Determine the [X, Y] coordinate at the center of the cell enclosing the given text.  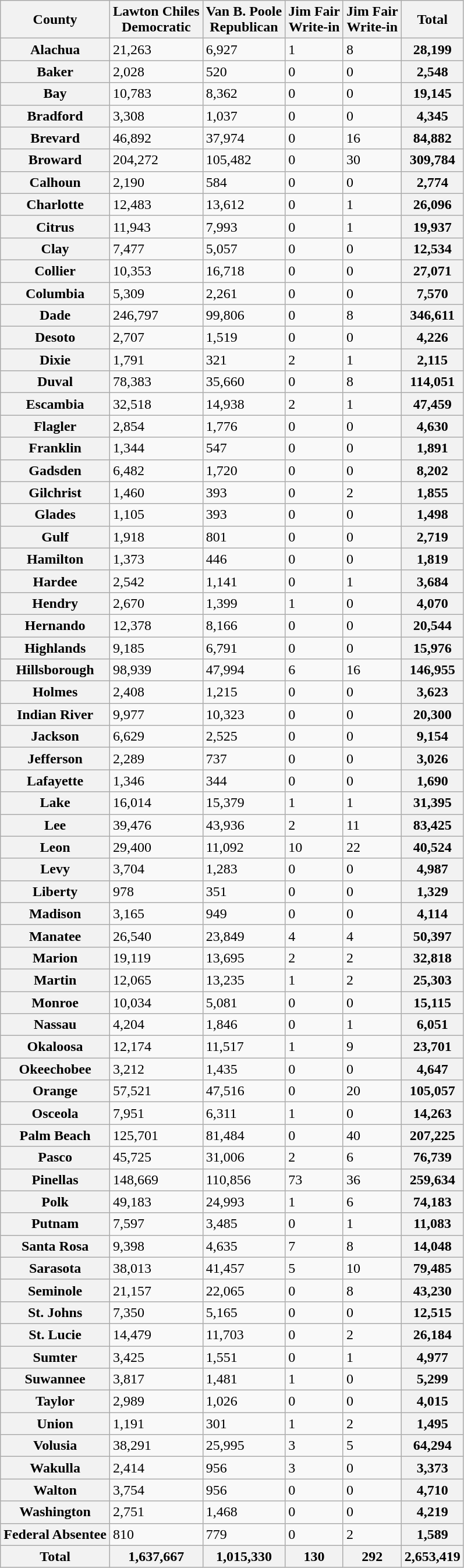
Nassau [55, 1025]
43,230 [432, 1290]
Leon [55, 847]
16,014 [156, 803]
321 [244, 360]
39,476 [156, 825]
737 [244, 759]
12,065 [156, 980]
301 [244, 1424]
1,015,330 [244, 1556]
11,092 [244, 847]
12,515 [432, 1312]
Pinellas [55, 1180]
50,397 [432, 936]
81,484 [244, 1135]
584 [244, 182]
8,202 [432, 470]
78,383 [156, 382]
47,994 [244, 670]
10,783 [156, 94]
1,399 [244, 603]
246,797 [156, 316]
Union [55, 1424]
344 [244, 781]
10,323 [244, 714]
3,212 [156, 1069]
19,145 [432, 94]
43,936 [244, 825]
36 [372, 1180]
12,378 [156, 625]
7,477 [156, 249]
76,739 [432, 1158]
4,987 [432, 869]
1,637,667 [156, 1556]
146,955 [432, 670]
31,006 [244, 1158]
Liberty [55, 891]
Taylor [55, 1401]
3,754 [156, 1490]
21,157 [156, 1290]
1,791 [156, 360]
11,083 [432, 1224]
Federal Absentee [55, 1534]
26,096 [432, 204]
3,308 [156, 116]
9,154 [432, 737]
1,551 [244, 1357]
346,611 [432, 316]
Lee [55, 825]
14,263 [432, 1113]
84,882 [432, 138]
11 [372, 825]
1,776 [244, 426]
10,353 [156, 271]
25,995 [244, 1446]
Hardee [55, 581]
County [55, 20]
7,951 [156, 1113]
130 [314, 1556]
Lawton ChilesDemocratic [156, 20]
4,114 [432, 914]
79,485 [432, 1268]
Hendry [55, 603]
4,977 [432, 1357]
1,283 [244, 869]
1,346 [156, 781]
Hillsborough [55, 670]
57,521 [156, 1091]
99,806 [244, 316]
27,071 [432, 271]
7,993 [244, 226]
7,570 [432, 293]
St. Johns [55, 1312]
4,226 [432, 338]
41,457 [244, 1268]
31,395 [432, 803]
28,199 [432, 49]
Gilchrist [55, 493]
2,190 [156, 182]
24,993 [244, 1202]
520 [244, 72]
4,647 [432, 1069]
1,105 [156, 515]
3,165 [156, 914]
St. Lucie [55, 1335]
22 [372, 847]
2,028 [156, 72]
978 [156, 891]
Monroe [55, 1002]
148,669 [156, 1180]
1,690 [432, 781]
1,141 [244, 581]
Dixie [55, 360]
446 [244, 559]
Alachua [55, 49]
Highlands [55, 648]
14,479 [156, 1335]
Manatee [55, 936]
Santa Rosa [55, 1246]
Glades [55, 515]
38,013 [156, 1268]
Gadsden [55, 470]
32,818 [432, 958]
12,483 [156, 204]
13,235 [244, 980]
16,718 [244, 271]
83,425 [432, 825]
13,612 [244, 204]
1,344 [156, 448]
32,518 [156, 404]
4,219 [432, 1512]
105,482 [244, 160]
1,215 [244, 692]
3,623 [432, 692]
1,329 [432, 891]
14,048 [432, 1246]
Flagler [55, 426]
2,707 [156, 338]
1,498 [432, 515]
1,435 [244, 1069]
6,791 [244, 648]
2,719 [432, 537]
47,459 [432, 404]
40,524 [432, 847]
Holmes [55, 692]
26,184 [432, 1335]
37,974 [244, 138]
2,542 [156, 581]
3,425 [156, 1357]
801 [244, 537]
15,379 [244, 803]
Wakulla [55, 1468]
207,225 [432, 1135]
3,373 [432, 1468]
4,635 [244, 1246]
8,362 [244, 94]
949 [244, 914]
14,938 [244, 404]
1,819 [432, 559]
Franklin [55, 448]
114,051 [432, 382]
5,165 [244, 1312]
26,540 [156, 936]
Palm Beach [55, 1135]
Broward [55, 160]
74,183 [432, 1202]
Calhoun [55, 182]
Duval [55, 382]
7,597 [156, 1224]
1,481 [244, 1379]
4,345 [432, 116]
46,892 [156, 138]
47,516 [244, 1091]
4,204 [156, 1025]
12,534 [432, 249]
15,976 [432, 648]
6,927 [244, 49]
2,289 [156, 759]
3,485 [244, 1224]
Hernando [55, 625]
105,057 [432, 1091]
Desoto [55, 338]
Collier [55, 271]
20 [372, 1091]
23,701 [432, 1047]
6,051 [432, 1025]
2,525 [244, 737]
1,855 [432, 493]
12,174 [156, 1047]
40 [372, 1135]
45,725 [156, 1158]
4,070 [432, 603]
Okeechobee [55, 1069]
1,846 [244, 1025]
125,701 [156, 1135]
309,784 [432, 160]
Indian River [55, 714]
1,037 [244, 116]
Bradford [55, 116]
38,291 [156, 1446]
Clay [55, 249]
Okaloosa [55, 1047]
1,460 [156, 493]
13,695 [244, 958]
2,115 [432, 360]
1,918 [156, 537]
1,468 [244, 1512]
Columbia [55, 293]
98,939 [156, 670]
351 [244, 891]
9,398 [156, 1246]
2,408 [156, 692]
19,937 [432, 226]
547 [244, 448]
Levy [55, 869]
6,482 [156, 470]
810 [156, 1534]
1,026 [244, 1401]
Jefferson [55, 759]
3,704 [156, 869]
Van B. PooleRepublican [244, 20]
1,373 [156, 559]
Pasco [55, 1158]
35,660 [244, 382]
1,589 [432, 1534]
22,065 [244, 1290]
Charlotte [55, 204]
8,166 [244, 625]
49,183 [156, 1202]
2,989 [156, 1401]
2,774 [432, 182]
Suwannee [55, 1379]
Osceola [55, 1113]
2,261 [244, 293]
9 [372, 1047]
Citrus [55, 226]
Marion [55, 958]
2,670 [156, 603]
2,854 [156, 426]
Lake [55, 803]
5,081 [244, 1002]
9,185 [156, 648]
4,710 [432, 1490]
5,299 [432, 1379]
Escambia [55, 404]
1,891 [432, 448]
15,115 [432, 1002]
5,309 [156, 293]
11,703 [244, 1335]
6,311 [244, 1113]
259,634 [432, 1180]
10,034 [156, 1002]
1,191 [156, 1424]
Polk [55, 1202]
1,720 [244, 470]
9,977 [156, 714]
Jackson [55, 737]
3,684 [432, 581]
3,817 [156, 1379]
23,849 [244, 936]
64,294 [432, 1446]
2,653,419 [432, 1556]
Seminole [55, 1290]
21,263 [156, 49]
1,495 [432, 1424]
11,517 [244, 1047]
Walton [55, 1490]
Martin [55, 980]
29,400 [156, 847]
7,350 [156, 1312]
Madison [55, 914]
Lafayette [55, 781]
2,414 [156, 1468]
3,026 [432, 759]
Gulf [55, 537]
4,015 [432, 1401]
19,119 [156, 958]
1,519 [244, 338]
4,630 [432, 426]
Baker [55, 72]
Brevard [55, 138]
Hamilton [55, 559]
Orange [55, 1091]
30 [372, 160]
110,856 [244, 1180]
292 [372, 1556]
779 [244, 1534]
Sarasota [55, 1268]
7 [314, 1246]
2,751 [156, 1512]
20,544 [432, 625]
204,272 [156, 160]
Washington [55, 1512]
25,303 [432, 980]
Dade [55, 316]
11,943 [156, 226]
2,548 [432, 72]
20,300 [432, 714]
Putnam [55, 1224]
5,057 [244, 249]
Bay [55, 94]
Sumter [55, 1357]
6,629 [156, 737]
Volusia [55, 1446]
73 [314, 1180]
